Return the (x, y) coordinate for the center point of the cell that contains the specified text.  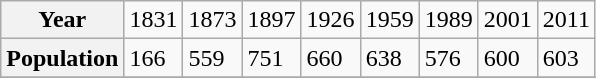
1897 (272, 20)
751 (272, 58)
1926 (330, 20)
638 (390, 58)
2001 (508, 20)
576 (448, 58)
1873 (212, 20)
600 (508, 58)
1959 (390, 20)
559 (212, 58)
2011 (566, 20)
1989 (448, 20)
166 (154, 58)
Year (62, 20)
660 (330, 58)
1831 (154, 20)
Population (62, 58)
603 (566, 58)
